For the text-containing cell, return its midpoint in [x, y] coordinate format. 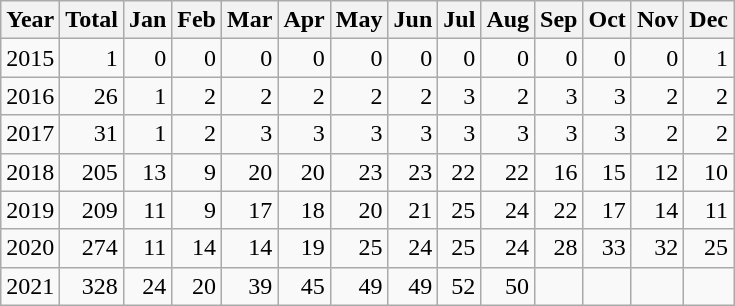
May [359, 20]
Oct [607, 20]
2019 [30, 210]
31 [92, 134]
Year [30, 20]
Apr [304, 20]
13 [147, 172]
15 [607, 172]
32 [657, 248]
209 [92, 210]
Jul [460, 20]
Jun [413, 20]
12 [657, 172]
16 [559, 172]
18 [304, 210]
19 [304, 248]
Mar [250, 20]
21 [413, 210]
2020 [30, 248]
2015 [30, 58]
26 [92, 96]
10 [709, 172]
2016 [30, 96]
33 [607, 248]
274 [92, 248]
2018 [30, 172]
Dec [709, 20]
Jan [147, 20]
28 [559, 248]
205 [92, 172]
Aug [508, 20]
45 [304, 286]
Total [92, 20]
2021 [30, 286]
328 [92, 286]
39 [250, 286]
50 [508, 286]
Feb [197, 20]
Nov [657, 20]
Sep [559, 20]
52 [460, 286]
2017 [30, 134]
